Detect which cell encompasses the target text, then output its [X, Y] center coordinate. 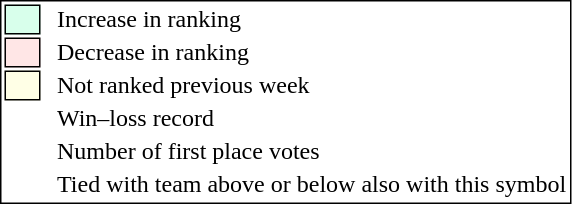
Number of first place votes [312, 151]
Increase in ranking [312, 19]
Decrease in ranking [312, 53]
Tied with team above or below also with this symbol [312, 185]
Not ranked previous week [312, 85]
Win–loss record [312, 119]
